Return (x, y) of the center of cell containing provided text 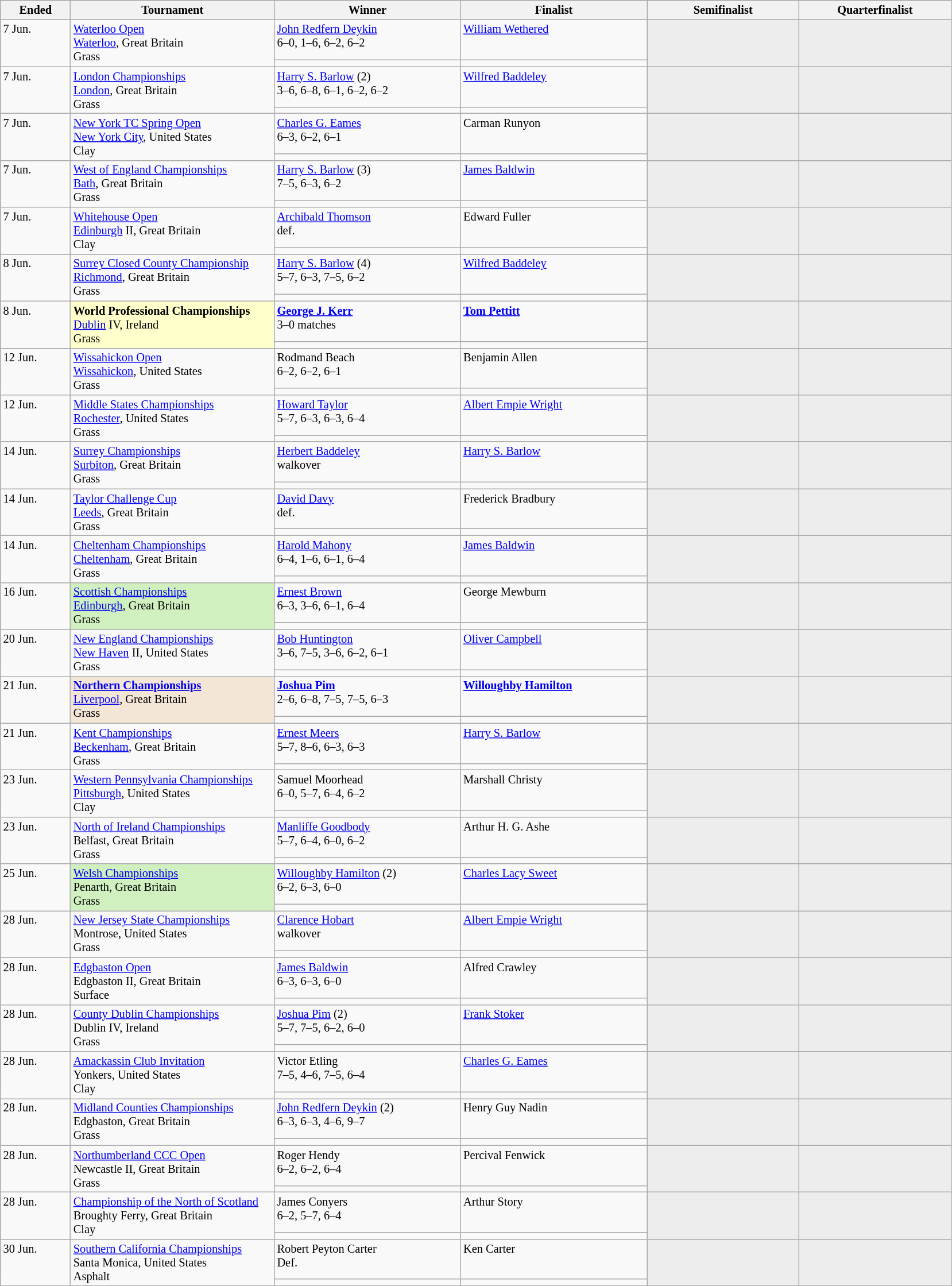
Willoughby Hamilton (554, 696)
County Dublin Championships Dublin IV, IrelandGrass (172, 1028)
20 Jun. (36, 653)
James Conyers6–2, 5–7, 6–4 (367, 1212)
Edgbaston Open Edgbaston II, Great BritainSurface (172, 981)
Henry Guy Nadin (554, 1118)
Bob Huntington3–6, 7–5, 3–6, 6–2, 6–1 (367, 650)
Charles G. Eames (554, 1071)
Oliver Campbell (554, 650)
25 Jun. (36, 887)
Whitehouse OpenEdinburgh II, Great BritainClay (172, 231)
Herbert Baddeley walkover (367, 462)
Kent ChampionshipsBeckenham, Great BritainGrass (172, 747)
30 Jun. (36, 1262)
Quarterfinalist (875, 10)
William Wethered (554, 40)
Harry S. Barlow (2) 3–6, 6–8, 6–1, 6–2, 6–2 (367, 87)
Arthur Story (554, 1212)
Northern ChampionshipsLiverpool, Great BritainGrass (172, 700)
Clarence Hobart walkover (367, 930)
Taylor Challenge CupLeeds, Great BritainGrass (172, 512)
Victor Etling7–5, 4–6, 7–5, 6–4 (367, 1071)
Rodmand Beach 6–2, 6–2, 6–1 (367, 368)
Harry S. Barlow (3) 7–5, 6–3, 6–2 (367, 180)
New Jersey State Championships Montrose, United StatesGrass (172, 934)
James Baldwin6–3, 6–3, 6–0 (367, 978)
Manliffe Goodbody5–7, 6–4, 6–0, 6–2 (367, 837)
London ChampionshipsLondon, Great BritainGrass (172, 90)
Roger Hendy 6–2, 6–2, 6–4 (367, 1165)
Championship of the North of ScotlandBroughty Ferry, Great BritainClay (172, 1215)
Semifinalist (723, 10)
Harry S. Barlow (4) 5–7, 6–3, 7–5, 6–2 (367, 274)
Wissahickon Open Wissahickon, United StatesGrass (172, 372)
Cheltenham ChampionshipsCheltenham, Great BritainGrass (172, 559)
16 Jun. (36, 606)
New England ChampionshipsNew Haven II, United StatesGrass (172, 653)
Howard Taylor5–7, 6–3, 6–3, 6–4 (367, 415)
Middle States Championships Rochester, United StatesGrass (172, 418)
Harold Mahony 6–4, 1–6, 6–1, 6–4 (367, 555)
Tournament (172, 10)
Surrey Closed County ChampionshipRichmond, Great BritainGrass (172, 277)
John Redfern Deykin (2)6–3, 6–3, 4–6, 9–7 (367, 1118)
Carman Runyon (554, 133)
Surrey ChampionshipsSurbiton, Great BritainGrass (172, 465)
Willoughby Hamilton (2)6–2, 6–3, 6–0 (367, 884)
Robert Peyton CarterDef. (367, 1259)
Charles Lacy Sweet (554, 884)
Ken Carter (554, 1259)
Percival Fenwick (554, 1165)
Joshua Pim (2)5–7, 7–5, 6–2, 6–0 (367, 1025)
Northumberland CCC OpenNewcastle II, Great BritainGrass (172, 1169)
Samuel Moorhead6–0, 5–7, 6–4, 6–2 (367, 790)
Edward Fuller (554, 227)
North of Ireland ChampionshipsBelfast, Great BritainGrass (172, 840)
Marshall Christy (554, 790)
Ernest Brown6–3, 3–6, 6–1, 6–4 (367, 603)
Scottish Championships Edinburgh, Great BritainGrass (172, 606)
Benjamin Allen (554, 368)
Alfred Crawley (554, 978)
New York TC Spring OpenNew York City, United StatesClay (172, 137)
Southern California ChampionshipsSanta Monica, United StatesAsphalt (172, 1262)
Joshua Pim2–6, 6–8, 7–5, 7–5, 6–3 (367, 696)
Arthur H. G. Ashe (554, 837)
Ernest Meers 5–7, 8–6, 6–3, 6–3 (367, 743)
West of England ChampionshipsBath, Great BritainGrass (172, 184)
Amackassin Club InvitationYonkers, United StatesClay (172, 1075)
John Redfern Deykin 6–0, 1–6, 6–2, 6–2 (367, 40)
Finalist (554, 10)
Archibald Thomsondef. (367, 227)
George Mewburn (554, 603)
Charles G. Eames6–3, 6–2, 6–1 (367, 133)
David Davydef. (367, 509)
Welsh ChampionshipsPenarth, Great BritainGrass (172, 887)
Frederick Bradbury (554, 509)
Tom Pettitt (554, 321)
George J. Kerr3–0 matches (367, 321)
World Professional ChampionshipsDublin IV, IrelandGrass (172, 325)
Ended (36, 10)
Waterloo OpenWaterloo, Great BritainGrass (172, 43)
Winner (367, 10)
Frank Stoker (554, 1025)
Midland Counties ChampionshipsEdgbaston, Great BritainGrass (172, 1122)
Western Pennsylvania ChampionshipsPittsburgh, United StatesClay (172, 793)
